From the cell containing the given text, extract its center point as [X, Y] coordinate. 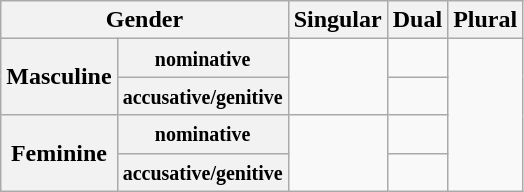
Plural [486, 20]
Gender [144, 20]
Feminine [59, 153]
Masculine [59, 77]
Dual [417, 20]
Singular [338, 20]
